Find where the given text appears and provide that cell's center as (x, y) coordinate. 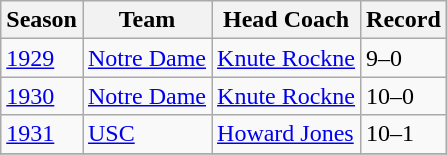
1931 (42, 134)
10–0 (404, 96)
1930 (42, 96)
10–1 (404, 134)
Record (404, 20)
Team (146, 20)
Head Coach (286, 20)
Howard Jones (286, 134)
USC (146, 134)
1929 (42, 58)
9–0 (404, 58)
Season (42, 20)
